Capture the cell that displays the provided text and extract its [X, Y] central coordinate. 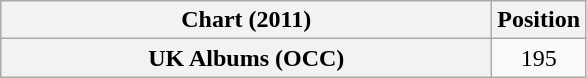
195 [539, 58]
Chart (2011) [246, 20]
Position [539, 20]
UK Albums (OCC) [246, 58]
